Output the [X, Y] coordinate of the center of the cell containing the given text.  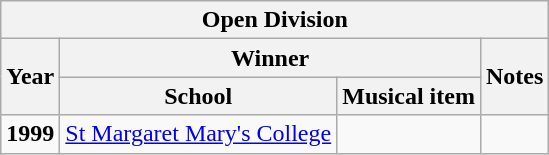
School [198, 96]
Year [30, 77]
Open Division [275, 20]
Notes [514, 77]
1999 [30, 134]
Winner [270, 58]
Musical item [409, 96]
St Margaret Mary's College [198, 134]
